Extract the [X, Y] coordinate from the center of the cell holding the provided text.  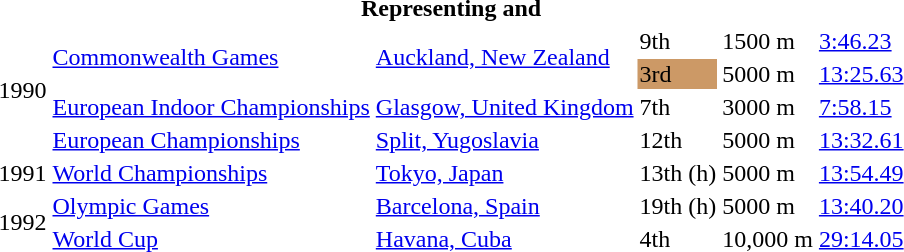
European Championships [211, 140]
7th [678, 107]
13th (h) [678, 173]
Tokyo, Japan [504, 173]
3000 m [768, 107]
Commonwealth Games [211, 58]
3rd [678, 74]
9th [678, 41]
Auckland, New Zealand [504, 58]
Barcelona, Spain [504, 206]
Split, Yugoslavia [504, 140]
Olympic Games [211, 206]
12th [678, 140]
Glasgow, United Kingdom [504, 107]
European Indoor Championships [211, 107]
19th (h) [678, 206]
1500 m [768, 41]
World Championships [211, 173]
